Scan for the cell matching the given text and deliver its [X, Y] coordinate at center. 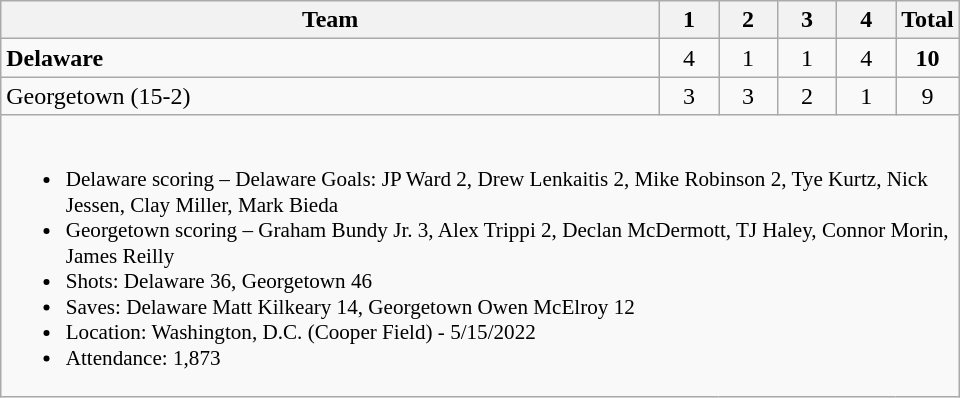
10 [928, 58]
Georgetown (15-2) [330, 96]
Total [928, 20]
9 [928, 96]
Delaware [330, 58]
Team [330, 20]
